Scan for the cell matching the given text and deliver its (x, y) coordinate at center. 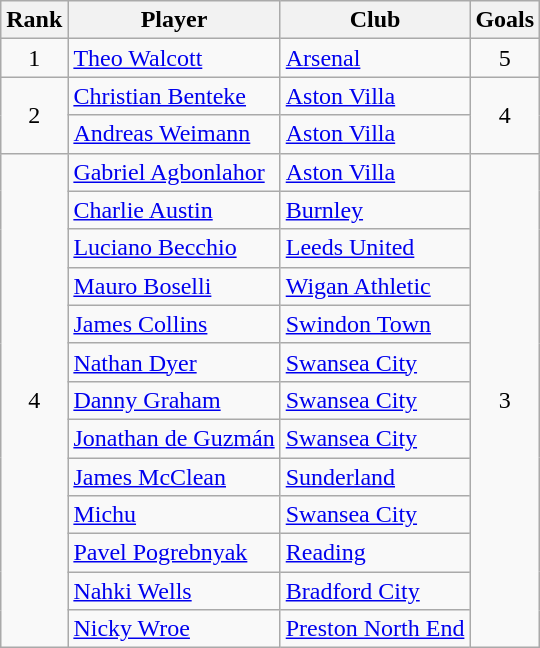
James McClean (174, 477)
Christian Benteke (174, 96)
Bradford City (375, 591)
5 (505, 58)
2 (34, 115)
Wigan Athletic (375, 286)
Burnley (375, 210)
Reading (375, 553)
James Collins (174, 324)
Danny Graham (174, 400)
1 (34, 58)
Player (174, 20)
3 (505, 400)
Sunderland (375, 477)
Club (375, 20)
Rank (34, 20)
Gabriel Agbonlahor (174, 172)
Leeds United (375, 248)
Theo Walcott (174, 58)
Charlie Austin (174, 210)
Preston North End (375, 629)
Andreas Weimann (174, 134)
Jonathan de Guzmán (174, 438)
Michu (174, 515)
Nathan Dyer (174, 362)
Goals (505, 20)
Nicky Wroe (174, 629)
Pavel Pogrebnyak (174, 553)
Mauro Boselli (174, 286)
Luciano Becchio (174, 248)
Swindon Town (375, 324)
Arsenal (375, 58)
Nahki Wells (174, 591)
